Capture the cell that displays the provided text and extract its [x, y] central coordinate. 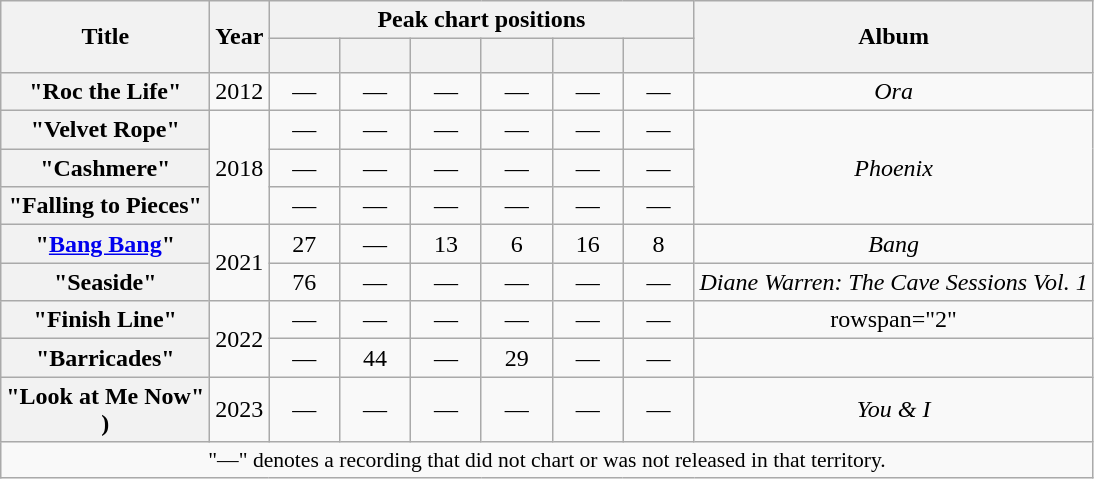
Diane Warren: The Cave Sessions Vol. 1 [894, 282]
Bang [894, 244]
Title [106, 37]
You & I [894, 410]
Album [894, 37]
"Bang Bang" [106, 244]
76 [304, 282]
"Seaside" [106, 282]
"—" denotes a recording that did not chart or was not released in that territory. [547, 460]
"Finish Line" [106, 320]
2018 [240, 168]
"Velvet Rope" [106, 130]
13 [446, 244]
"Cashmere" [106, 168]
29 [516, 358]
"Barricades" [106, 358]
16 [588, 244]
44 [376, 358]
Peak chart positions [482, 20]
Phoenix [894, 168]
8 [658, 244]
"Falling to Pieces" [106, 206]
2021 [240, 263]
6 [516, 244]
rowspan="2" [894, 320]
2023 [240, 410]
2022 [240, 339]
27 [304, 244]
"Look at Me Now") [106, 410]
"Roc the Life" [106, 91]
2012 [240, 91]
Year [240, 37]
Ora [894, 91]
